Return the (x, y) coordinate for the center point of the cell that contains the specified text.  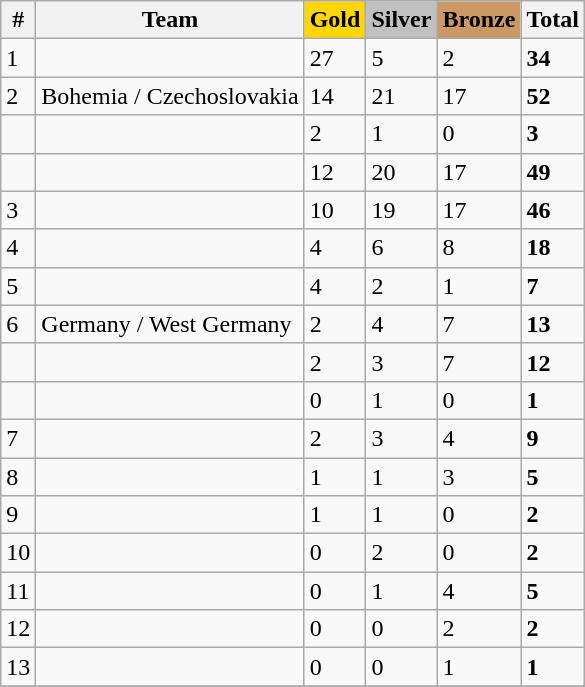
21 (402, 96)
46 (553, 210)
Bohemia / Czechoslovakia (170, 96)
# (18, 20)
11 (18, 591)
18 (553, 248)
27 (335, 58)
20 (402, 172)
Team (170, 20)
Germany / West Germany (170, 324)
Gold (335, 20)
Total (553, 20)
49 (553, 172)
19 (402, 210)
Silver (402, 20)
52 (553, 96)
34 (553, 58)
14 (335, 96)
Bronze (479, 20)
